Detect which cell encompasses the target text, then output its (X, Y) center coordinate. 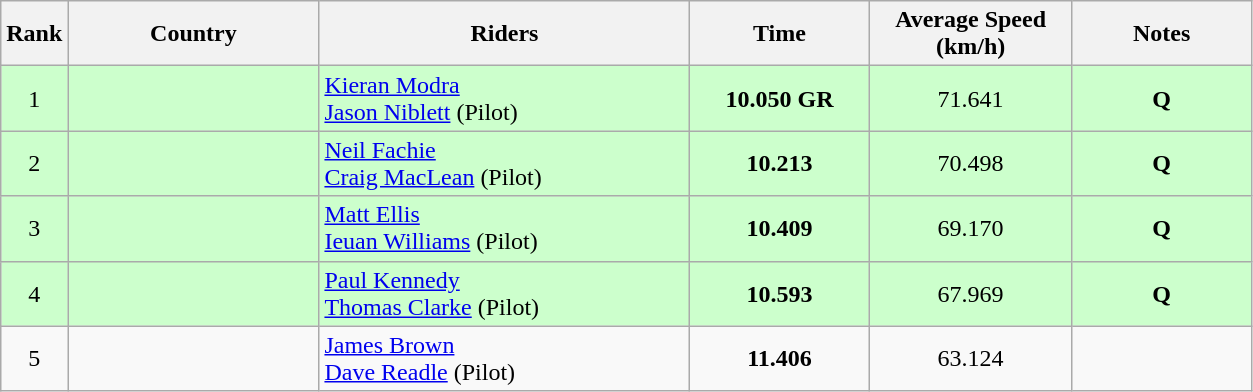
Time (780, 34)
70.498 (970, 164)
Notes (1162, 34)
James BrownDave Readle (Pilot) (504, 358)
1 (34, 98)
69.170 (970, 228)
11.406 (780, 358)
Country (194, 34)
Rank (34, 34)
63.124 (970, 358)
Riders (504, 34)
71.641 (970, 98)
3 (34, 228)
10.050 GR (780, 98)
Average Speed (km/h) (970, 34)
10.213 (780, 164)
4 (34, 294)
10.409 (780, 228)
67.969 (970, 294)
Kieran ModraJason Niblett (Pilot) (504, 98)
Neil FachieCraig MacLean (Pilot) (504, 164)
5 (34, 358)
Paul KennedyThomas Clarke (Pilot) (504, 294)
10.593 (780, 294)
Matt EllisIeuan Williams (Pilot) (504, 228)
2 (34, 164)
